Search for the cell housing the specified text and yield its [X, Y] center coordinate. 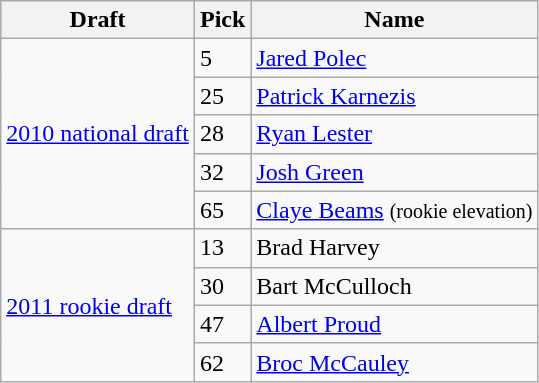
Pick [222, 20]
Draft [98, 20]
Albert Proud [394, 324]
62 [222, 362]
Bart McCulloch [394, 286]
Patrick Karnezis [394, 96]
Jared Polec [394, 58]
25 [222, 96]
30 [222, 286]
2011 rookie draft [98, 305]
Claye Beams (rookie elevation) [394, 210]
Josh Green [394, 172]
Ryan Lester [394, 134]
47 [222, 324]
Broc McCauley [394, 362]
13 [222, 248]
65 [222, 210]
2010 national draft [98, 134]
5 [222, 58]
Brad Harvey [394, 248]
32 [222, 172]
28 [222, 134]
Name [394, 20]
